Search for the cell housing the specified text and yield its [X, Y] center coordinate. 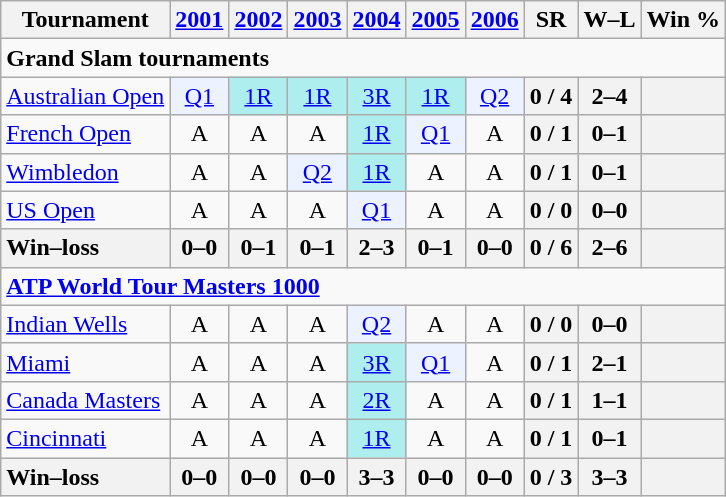
Wimbledon [86, 172]
0 / 3 [551, 477]
2R [376, 400]
Canada Masters [86, 400]
2–4 [610, 96]
Cincinnati [86, 438]
2005 [436, 20]
2004 [376, 20]
2–1 [610, 362]
Miami [86, 362]
2001 [200, 20]
2003 [318, 20]
1–1 [610, 400]
US Open [86, 210]
2002 [258, 20]
Indian Wells [86, 324]
0 / 6 [551, 248]
W–L [610, 20]
2–3 [376, 248]
Grand Slam tournaments [364, 58]
ATP World Tour Masters 1000 [364, 286]
SR [551, 20]
Tournament [86, 20]
French Open [86, 134]
0 / 4 [551, 96]
2006 [494, 20]
Win % [684, 20]
Australian Open [86, 96]
2–6 [610, 248]
